Search for the cell housing the specified text and yield its [X, Y] center coordinate. 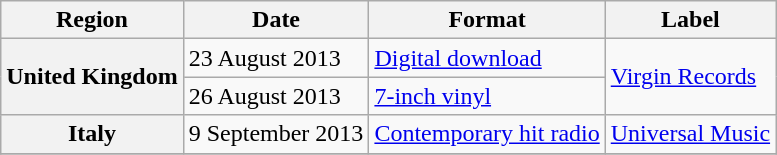
Virgin Records [690, 77]
United Kingdom [92, 77]
Date [276, 20]
7-inch vinyl [487, 96]
Region [92, 20]
Italy [92, 134]
Digital download [487, 58]
Contemporary hit radio [487, 134]
Format [487, 20]
9 September 2013 [276, 134]
Universal Music [690, 134]
23 August 2013 [276, 58]
Label [690, 20]
26 August 2013 [276, 96]
